Locate the cell with the specified text and output its (X, Y) center coordinate. 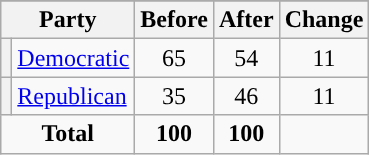
Before (174, 20)
54 (246, 58)
Democratic (74, 58)
65 (174, 58)
Republican (74, 96)
46 (246, 96)
Change (324, 20)
35 (174, 96)
Party (68, 20)
After (246, 20)
Total (68, 134)
